Search for the cell housing the specified text and yield its (x, y) center coordinate. 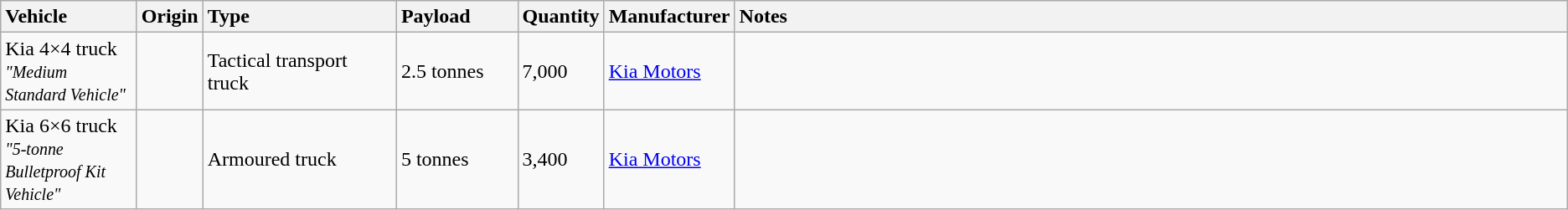
Kia 6×6 truck"5-tonne Bulletproof Kit Vehicle" (69, 159)
Manufacturer (669, 17)
Notes (1151, 17)
Origin (169, 17)
7,000 (561, 71)
Quantity (561, 17)
Payload (457, 17)
5 tonnes (457, 159)
Kia 4×4 truck"Medium Standard Vehicle" (69, 71)
Tactical transport truck (300, 71)
Armoured truck (300, 159)
3,400 (561, 159)
2.5 tonnes (457, 71)
Vehicle (69, 17)
Type (300, 17)
